Return [X, Y] of the center of cell containing provided text 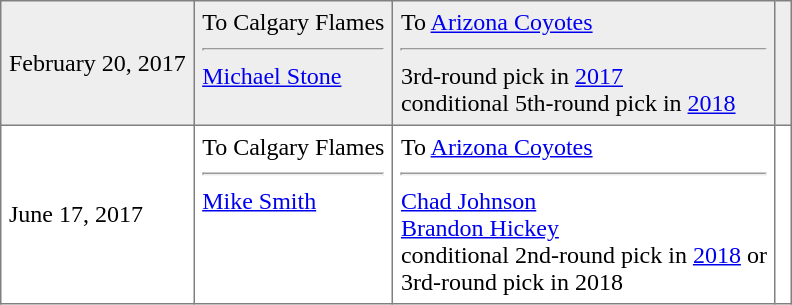
To Arizona Coyotes 3rd-round pick in 2017conditional 5th-round pick in 2018 [584, 63]
To Calgary Flames Mike Smith [294, 214]
June 17, 2017 [98, 214]
To Arizona Coyotes Chad JohnsonBrandon Hickeyconditional 2nd-round pick in 2018 or 3rd-round pick in 2018 [584, 214]
To Calgary Flames Michael Stone [294, 63]
February 20, 2017 [98, 63]
